Return the (X, Y) coordinate for the center point of the cell that contains the specified text.  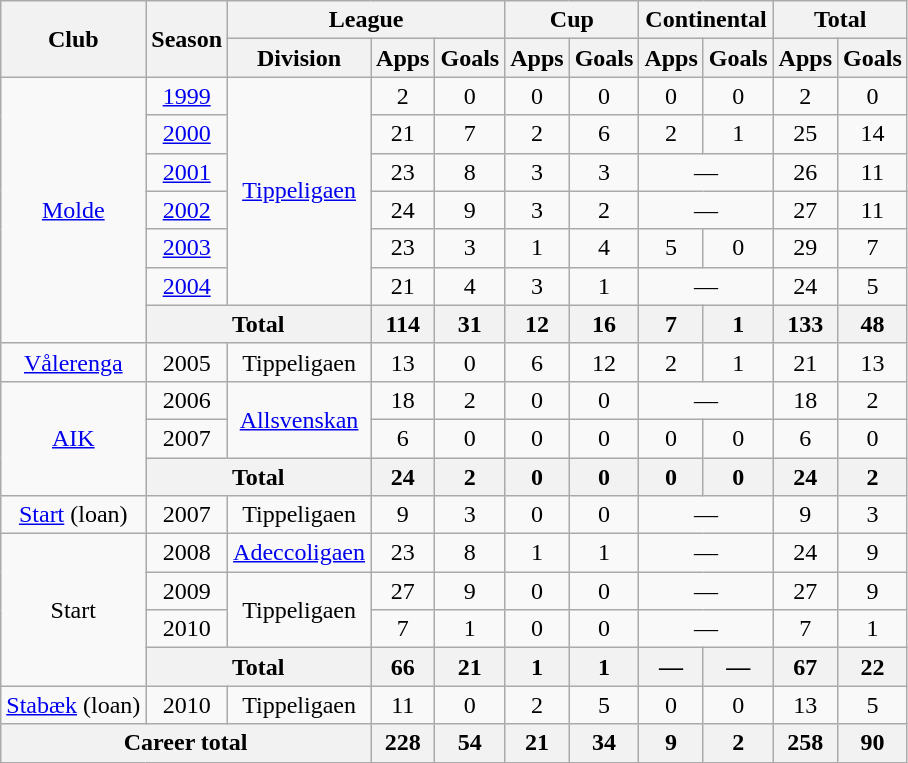
League (366, 20)
Vålerenga (74, 362)
2005 (187, 362)
2001 (187, 172)
31 (470, 324)
Molde (74, 210)
14 (873, 134)
2008 (187, 553)
Season (187, 39)
67 (805, 667)
Stabæk (loan) (74, 705)
Start (loan) (74, 515)
114 (403, 324)
66 (403, 667)
228 (403, 743)
Division (300, 58)
90 (873, 743)
Adeccoligaen (300, 553)
258 (805, 743)
Continental (706, 20)
2006 (187, 400)
Club (74, 39)
2009 (187, 591)
29 (805, 248)
25 (805, 134)
133 (805, 324)
34 (604, 743)
AIK (74, 438)
16 (604, 324)
Career total (186, 743)
2004 (187, 286)
48 (873, 324)
22 (873, 667)
2003 (187, 248)
Cup (572, 20)
54 (470, 743)
2002 (187, 210)
26 (805, 172)
Start (74, 610)
1999 (187, 96)
Allsvenskan (300, 419)
2000 (187, 134)
